Output the [X, Y] coordinate of the center of the cell containing the given text.  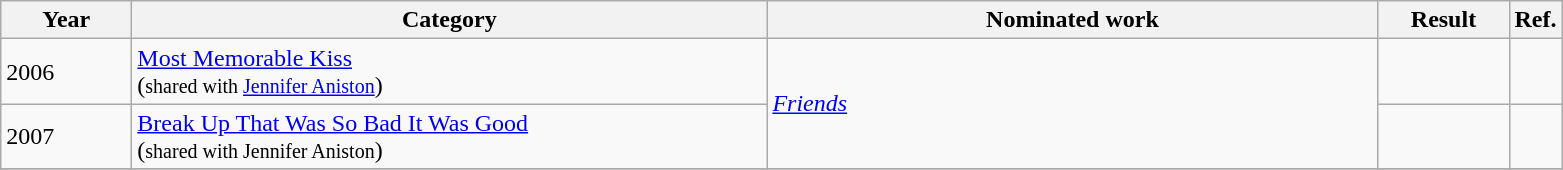
Category [450, 20]
Ref. [1536, 20]
Most Memorable Kiss (shared with Jennifer Aniston) [450, 72]
Friends [1072, 104]
Result [1444, 20]
2006 [66, 72]
2007 [66, 136]
Nominated work [1072, 20]
Year [66, 20]
Break Up That Was So Bad It Was Good (shared with Jennifer Aniston) [450, 136]
